Identify which cell holds the provided text, then report its [x, y] central coordinate. 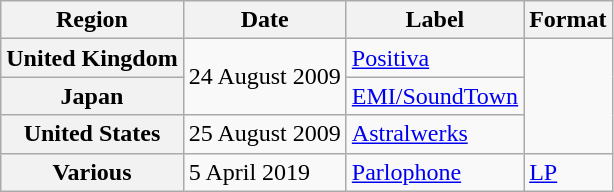
Region [92, 20]
5 April 2019 [264, 172]
United States [92, 134]
Astralwerks [434, 134]
Parlophone [434, 172]
LP [568, 172]
United Kingdom [92, 58]
25 August 2009 [264, 134]
Date [264, 20]
Format [568, 20]
Label [434, 20]
Positiva [434, 58]
24 August 2009 [264, 77]
Various [92, 172]
Japan [92, 96]
EMI/SoundTown [434, 96]
